Output the [x, y] coordinate of the center of the cell containing the given text.  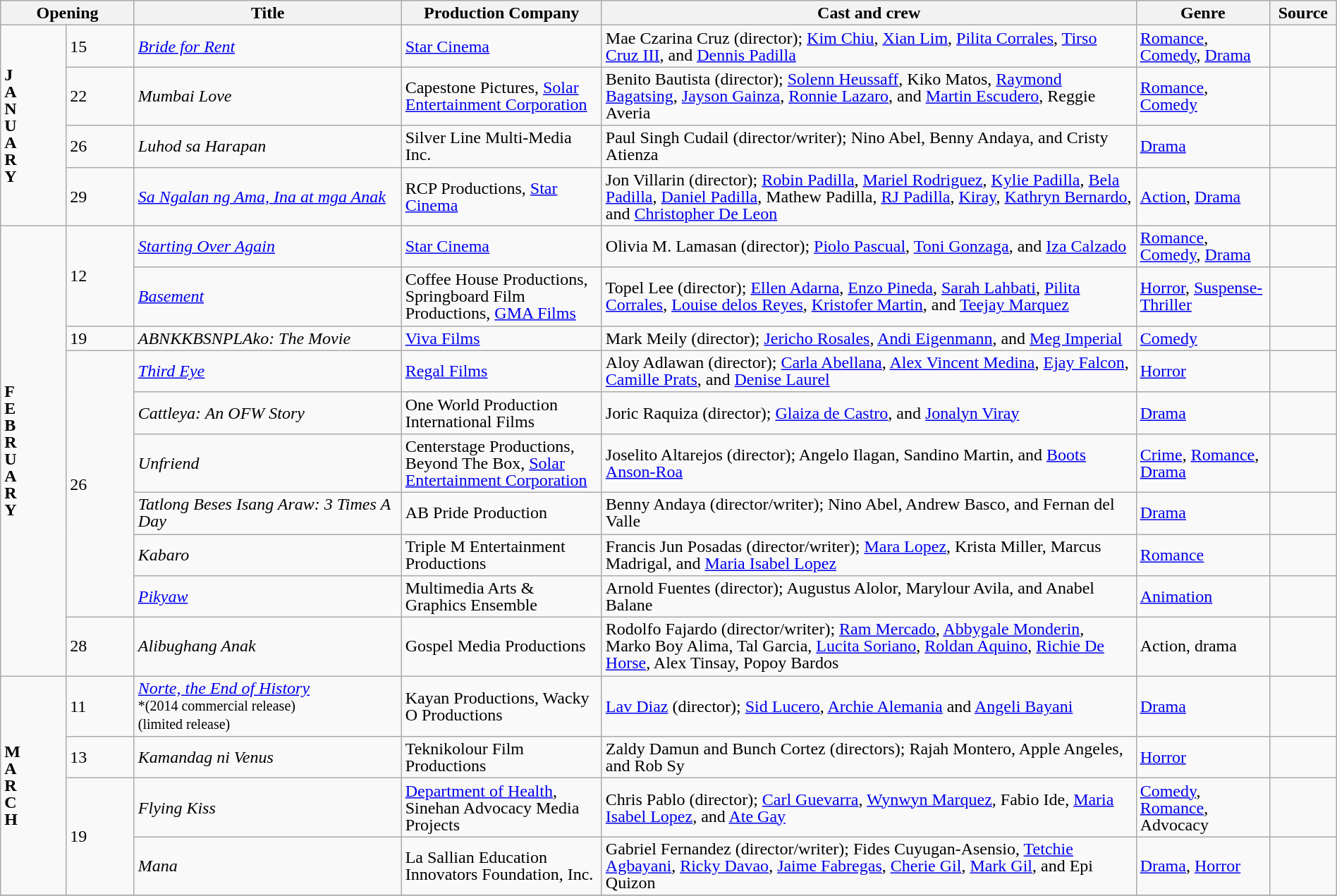
Sa Ngalan ng Ama, Ina at mga Anak [268, 196]
Mark Meily (director); Jericho Rosales, Andi Eigenmann, and Meg Imperial [869, 338]
Centerstage Productions, Beyond The Box, Solar Entertainment Corporation [501, 462]
Norte, the End of History *(2014 commercial release) (limited release) [268, 706]
Opening [68, 13]
Gabriel Fernandez (director/writer); Fides Cuyugan-Asensio, Tetchie Agbayani, Ricky Davao, Jaime Fabregas, Cherie Gil, Mark Gil, and Epi Quizon [869, 866]
11 [100, 706]
Pikyaw [268, 596]
Production Company [501, 13]
Source [1303, 13]
La Sallian Education Innovators Foundation, Inc. [501, 866]
Joselito Altarejos (director); Angelo Ilagan, Sandino Martin, and Boots Anson-Roa [869, 462]
One World Production International Films [501, 413]
Kabaro [268, 556]
Action, Drama [1203, 196]
Alibughang Anak [268, 647]
MARCH [34, 785]
Department of Health, Sinehan Advocacy Media Projects [501, 808]
Cast and crew [869, 13]
Arnold Fuentes (director); Augustus Alolor, Marylour Avila, and Anabel Balane [869, 596]
Horror, Suspense-Thriller [1203, 296]
Comedy, Romance, Advocacy [1203, 808]
Olivia M. Lamasan (director); Piolo Pascual, Toni Gonzaga, and Iza Calzado [869, 247]
Chris Pablo (director); Carl Guevarra, Wynwyn Marquez, Fabio Ide, Maria Isabel Lopez, and Ate Gay [869, 808]
Francis Jun Posadas (director/writer); Mara Lopez, Krista Miller, Marcus Madrigal, and Maria Isabel Lopez [869, 556]
Benito Bautista (director); Solenn Heussaff, Kiko Matos, Raymond Bagatsing, Jayson Gainza, Ronnie Lazaro, and Martin Escudero, Reggie Averia [869, 96]
Viva Films [501, 338]
Tatlong Beses Isang Araw: 3 Times A Day [268, 513]
Silver Line Multi-Media Inc. [501, 147]
RCP Productions, Star Cinema [501, 196]
Triple M Entertainment Productions [501, 556]
Regal Films [501, 371]
Basement [268, 296]
Bride for Rent [268, 47]
Multimedia Arts & Graphics Ensemble [501, 596]
28 [100, 647]
Romance, Comedy [1203, 96]
Action, drama [1203, 647]
Drama, Horror [1203, 866]
Lav Diaz (director); Sid Lucero, Archie Alemania and Angeli Bayani [869, 706]
Paul Singh Cudail (director/writer); Nino Abel, Benny Andaya, and Cristy Atienza [869, 147]
Coffee House Productions, Springboard Film Productions, GMA Films [501, 296]
ABNKKBSNPLAko: The Movie [268, 338]
Crime, Romance, Drama [1203, 462]
15 [100, 47]
Benny Andaya (director/writer); Nino Abel, Andrew Basco, and Fernan del Valle [869, 513]
Topel Lee (director); Ellen Adarna, Enzo Pineda, Sarah Lahbati, Pilita Corrales, Louise delos Reyes, Kristofer Martin, and Teejay Marquez [869, 296]
AB Pride Production [501, 513]
Kamandag ni Venus [268, 757]
Luhod sa Harapan [268, 147]
Kayan Productions, Wacky O Productions [501, 706]
Genre [1203, 13]
22 [100, 96]
Comedy [1203, 338]
Animation [1203, 596]
13 [100, 757]
Capestone Pictures, Solar Entertainment Corporation [501, 96]
Mae Czarina Cruz (director); Kim Chiu, Xian Lim, Pilita Corrales, Tirso Cruz III, and Dennis Padilla [869, 47]
Starting Over Again [268, 247]
Joric Raquiza (director); Glaiza de Castro, and Jonalyn Viray [869, 413]
Gospel Media Productions [501, 647]
Mumbai Love [268, 96]
Teknikolour Film Productions [501, 757]
Romance [1203, 556]
FEBRUARY [34, 451]
JANUARY [34, 125]
Third Eye [268, 371]
29 [100, 196]
Title [268, 13]
Mana [268, 866]
Cattleya: An OFW Story [268, 413]
Flying Kiss [268, 808]
Zaldy Damun and Bunch Cortez (directors); Rajah Montero, Apple Angeles, and Rob Sy [869, 757]
12 [100, 276]
Aloy Adlawan (director); Carla Abellana, Alex Vincent Medina, Ejay Falcon, Camille Prats, and Denise Laurel [869, 371]
Unfriend [268, 462]
